Identify which cell holds the provided text, then report its (x, y) central coordinate. 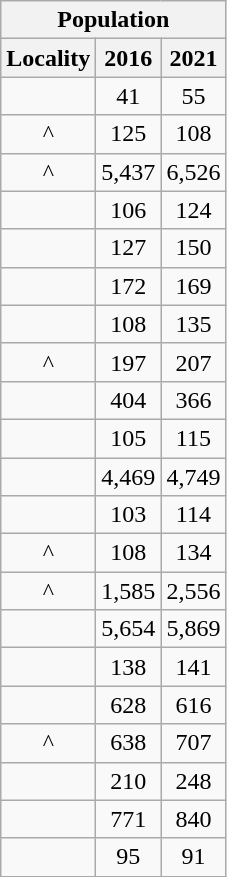
5,869 (194, 629)
114 (194, 515)
138 (128, 667)
5,437 (128, 172)
134 (194, 553)
Population (114, 20)
169 (194, 286)
2,556 (194, 591)
1,585 (128, 591)
707 (194, 743)
127 (128, 248)
141 (194, 667)
106 (128, 210)
248 (194, 781)
55 (194, 96)
103 (128, 515)
366 (194, 400)
840 (194, 819)
616 (194, 705)
5,654 (128, 629)
91 (194, 857)
Locality (48, 58)
4,469 (128, 477)
172 (128, 286)
210 (128, 781)
135 (194, 324)
124 (194, 210)
125 (128, 134)
197 (128, 362)
2016 (128, 58)
771 (128, 819)
4,749 (194, 477)
150 (194, 248)
638 (128, 743)
2021 (194, 58)
6,526 (194, 172)
41 (128, 96)
404 (128, 400)
207 (194, 362)
628 (128, 705)
115 (194, 438)
95 (128, 857)
105 (128, 438)
